Pinpoint the cell where the given text exists, returning its [x, y] midpoint coordinate. 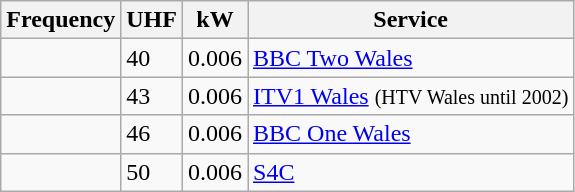
Frequency [61, 20]
kW [214, 20]
BBC One Wales [411, 134]
ITV1 Wales (HTV Wales until 2002) [411, 96]
Service [411, 20]
43 [152, 96]
UHF [152, 20]
46 [152, 134]
S4C [411, 172]
50 [152, 172]
40 [152, 58]
BBC Two Wales [411, 58]
